Scan for the cell matching the given text and deliver its (x, y) coordinate at center. 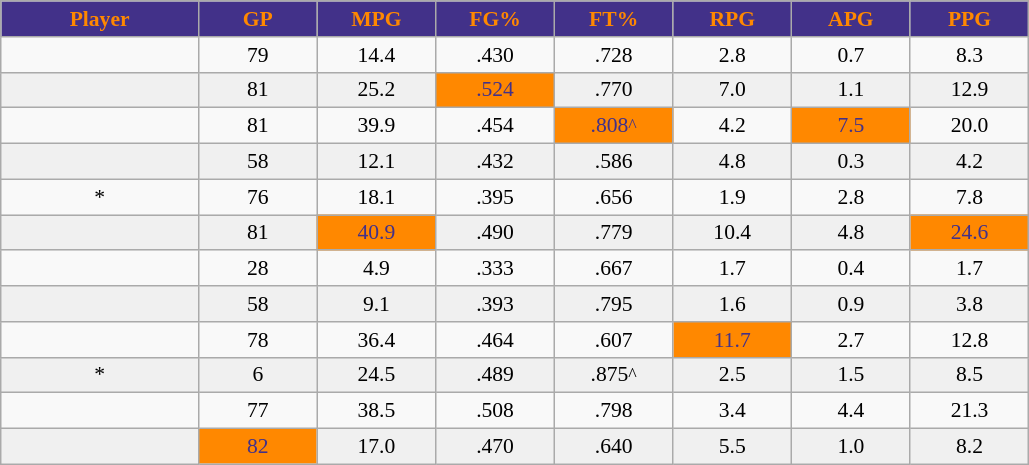
76 (258, 197)
4.4 (852, 411)
7.5 (852, 126)
8.2 (970, 447)
FT% (614, 19)
.728 (614, 55)
79 (258, 55)
2.7 (852, 340)
77 (258, 411)
38.5 (376, 411)
24.6 (970, 233)
0.7 (852, 55)
.430 (496, 55)
.667 (614, 269)
3.8 (970, 304)
0.9 (852, 304)
.395 (496, 197)
82 (258, 447)
25.2 (376, 90)
PPG (970, 19)
FG% (496, 19)
1.5 (852, 375)
0.4 (852, 269)
.875^ (614, 375)
.508 (496, 411)
.333 (496, 269)
.470 (496, 447)
17.0 (376, 447)
0.3 (852, 162)
.393 (496, 304)
.795 (614, 304)
MPG (376, 19)
1.1 (852, 90)
21.3 (970, 411)
.656 (614, 197)
4.9 (376, 269)
3.4 (732, 411)
.489 (496, 375)
2.5 (732, 375)
12.8 (970, 340)
7.0 (732, 90)
18.1 (376, 197)
12.1 (376, 162)
10.4 (732, 233)
.798 (614, 411)
.432 (496, 162)
.490 (496, 233)
78 (258, 340)
Player (100, 19)
.640 (614, 447)
6 (258, 375)
11.7 (732, 340)
40.9 (376, 233)
.524 (496, 90)
.808^ (614, 126)
.454 (496, 126)
RPG (732, 19)
9.1 (376, 304)
1.6 (732, 304)
8.3 (970, 55)
24.5 (376, 375)
36.4 (376, 340)
1.0 (852, 447)
.586 (614, 162)
8.5 (970, 375)
.779 (614, 233)
1.9 (732, 197)
12.9 (970, 90)
39.9 (376, 126)
14.4 (376, 55)
.464 (496, 340)
GP (258, 19)
5.5 (732, 447)
APG (852, 19)
28 (258, 269)
.607 (614, 340)
.770 (614, 90)
7.8 (970, 197)
20.0 (970, 126)
